Scan for the cell matching the given text and deliver its (x, y) coordinate at center. 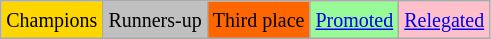
Champions (52, 20)
Relegated (444, 20)
Third place (258, 20)
Runners-up (155, 20)
Promoted (354, 20)
